Pinpoint the cell where the given text exists, returning its [X, Y] midpoint coordinate. 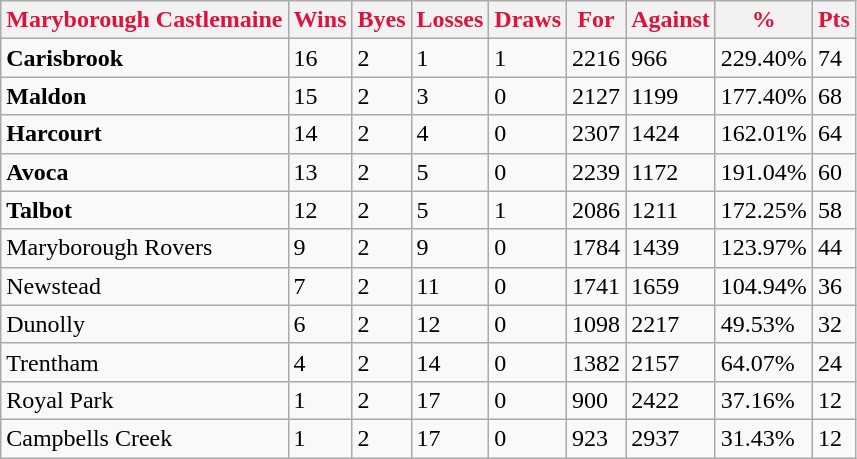
Pts [834, 20]
% [764, 20]
1424 [671, 134]
6 [320, 324]
Maryborough Rovers [144, 248]
Against [671, 20]
Wins [320, 20]
2086 [596, 210]
1211 [671, 210]
123.97% [764, 248]
74 [834, 58]
Maldon [144, 96]
Harcourt [144, 134]
1439 [671, 248]
966 [671, 58]
37.16% [764, 400]
1741 [596, 286]
162.01% [764, 134]
2157 [671, 362]
1199 [671, 96]
36 [834, 286]
60 [834, 172]
923 [596, 438]
58 [834, 210]
2216 [596, 58]
Talbot [144, 210]
32 [834, 324]
49.53% [764, 324]
7 [320, 286]
For [596, 20]
Trentham [144, 362]
172.25% [764, 210]
64 [834, 134]
68 [834, 96]
900 [596, 400]
191.04% [764, 172]
64.07% [764, 362]
44 [834, 248]
2422 [671, 400]
2127 [596, 96]
24 [834, 362]
104.94% [764, 286]
2217 [671, 324]
15 [320, 96]
1659 [671, 286]
Dunolly [144, 324]
2239 [596, 172]
Avoca [144, 172]
Draws [528, 20]
1098 [596, 324]
31.43% [764, 438]
Carisbrook [144, 58]
13 [320, 172]
3 [450, 96]
2937 [671, 438]
1172 [671, 172]
2307 [596, 134]
1784 [596, 248]
Newstead [144, 286]
Byes [382, 20]
Maryborough Castlemaine [144, 20]
11 [450, 286]
16 [320, 58]
Losses [450, 20]
Campbells Creek [144, 438]
177.40% [764, 96]
229.40% [764, 58]
Royal Park [144, 400]
1382 [596, 362]
